Extract the (x, y) coordinate from the center of the cell holding the provided text.  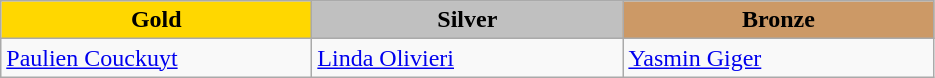
Silver (468, 20)
Bronze (778, 20)
Gold (156, 20)
Linda Olivieri (468, 58)
Yasmin Giger (778, 58)
Paulien Couckuyt (156, 58)
